Return (x, y) of the center of cell containing provided text 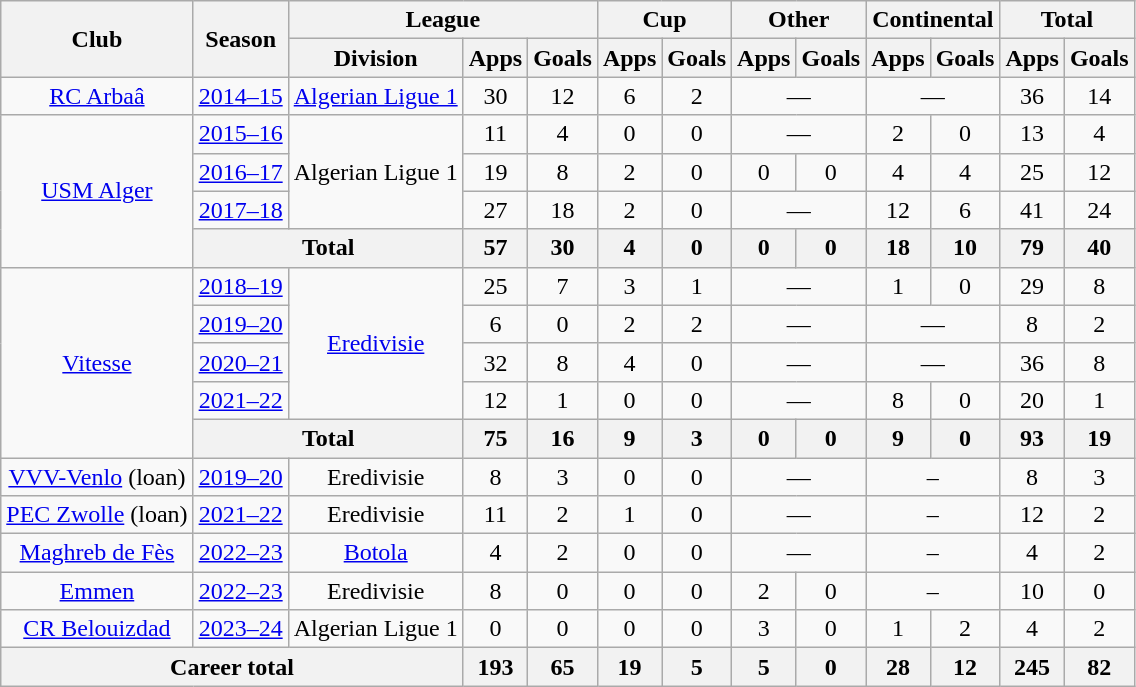
79 (1032, 248)
RC Arbaâ (97, 96)
Cup (664, 20)
57 (495, 248)
2017–18 (240, 210)
93 (1032, 438)
13 (1032, 134)
41 (1032, 210)
16 (563, 438)
32 (495, 362)
Maghreb de Fès (97, 553)
40 (1099, 248)
2016–17 (240, 172)
Botola (376, 553)
Club (97, 39)
Division (376, 58)
Season (240, 39)
20 (1032, 400)
28 (898, 667)
82 (1099, 667)
Emmen (97, 591)
2018–19 (240, 286)
League (442, 20)
PEC Zwolle (loan) (97, 515)
2020–21 (240, 362)
Vitesse (97, 362)
29 (1032, 286)
24 (1099, 210)
75 (495, 438)
245 (1032, 667)
2014–15 (240, 96)
27 (495, 210)
Continental (933, 20)
VVV-Venlo (loan) (97, 477)
65 (563, 667)
Other (799, 20)
2023–24 (240, 629)
CR Belouizdad (97, 629)
USM Alger (97, 191)
Career total (232, 667)
2015–16 (240, 134)
7 (563, 286)
14 (1099, 96)
193 (495, 667)
